Capture the cell that displays the provided text and extract its [X, Y] central coordinate. 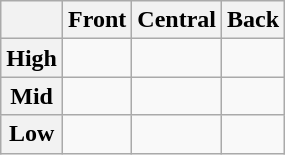
Front [98, 20]
Mid [32, 96]
High [32, 58]
Back [254, 20]
Low [32, 134]
Central [177, 20]
